Extract the (x, y) coordinate from the center of the cell holding the provided text.  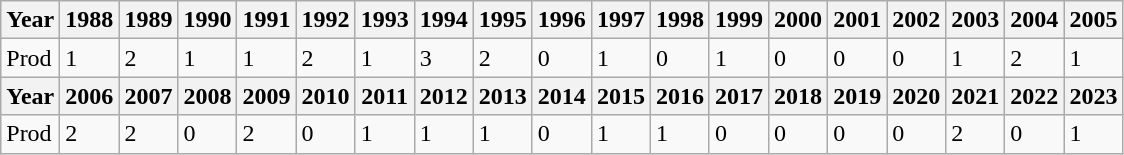
2002 (916, 20)
1993 (384, 20)
2020 (916, 96)
2003 (976, 20)
2004 (1034, 20)
2010 (326, 96)
2013 (502, 96)
2023 (1094, 96)
2022 (1034, 96)
2017 (738, 96)
1989 (148, 20)
2012 (444, 96)
1988 (90, 20)
2009 (266, 96)
2000 (798, 20)
2015 (620, 96)
1997 (620, 20)
2001 (858, 20)
2007 (148, 96)
1990 (208, 20)
2016 (680, 96)
2011 (384, 96)
1998 (680, 20)
1995 (502, 20)
1996 (562, 20)
1991 (266, 20)
1999 (738, 20)
1992 (326, 20)
2014 (562, 96)
2006 (90, 96)
1994 (444, 20)
2019 (858, 96)
2021 (976, 96)
3 (444, 58)
2018 (798, 96)
2005 (1094, 20)
2008 (208, 96)
